Determine the (X, Y) coordinate at the center of the cell enclosing the given text.  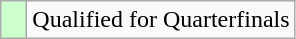
Qualified for Quarterfinals (161, 20)
